Scan for the cell matching the given text and deliver its (X, Y) coordinate at center. 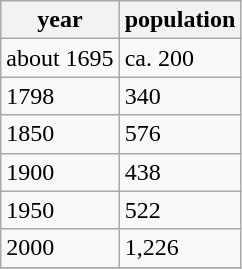
576 (180, 134)
1900 (60, 172)
340 (180, 96)
population (180, 20)
ca. 200 (180, 58)
1850 (60, 134)
about 1695 (60, 58)
1950 (60, 210)
year (60, 20)
2000 (60, 248)
522 (180, 210)
1,226 (180, 248)
1798 (60, 96)
438 (180, 172)
